Return the [x, y] coordinate for the center point of the cell that contains the specified text.  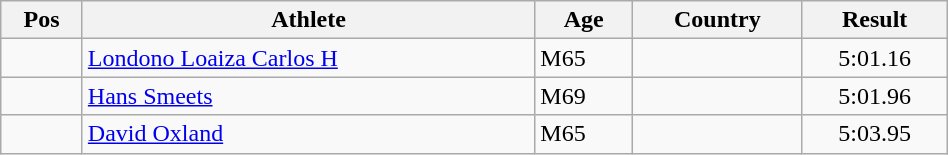
Pos [42, 20]
5:01.16 [874, 58]
David Oxland [308, 134]
Country [718, 20]
Result [874, 20]
M69 [584, 96]
Athlete [308, 20]
Age [584, 20]
Hans Smeets [308, 96]
5:01.96 [874, 96]
5:03.95 [874, 134]
Londono Loaiza Carlos H [308, 58]
